Capture the cell that displays the provided text and extract its [x, y] central coordinate. 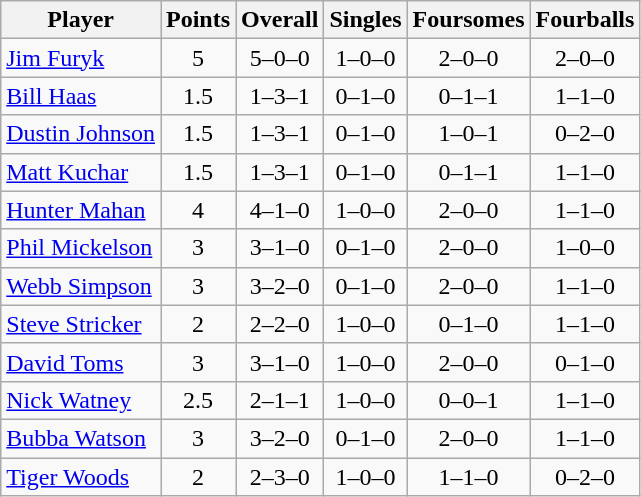
Bill Haas [81, 96]
4 [198, 210]
Phil Mickelson [81, 248]
2.5 [198, 400]
Steve Stricker [81, 324]
Webb Simpson [81, 286]
5–0–0 [280, 58]
Hunter Mahan [81, 210]
Dustin Johnson [81, 134]
Player [81, 20]
Singles [366, 20]
Tiger Woods [81, 477]
0–0–1 [468, 400]
Jim Furyk [81, 58]
5 [198, 58]
Overall [280, 20]
Matt Kuchar [81, 172]
Fourballs [585, 20]
4–1–0 [280, 210]
Points [198, 20]
Nick Watney [81, 400]
2–3–0 [280, 477]
David Toms [81, 362]
Bubba Watson [81, 438]
2–2–0 [280, 324]
1–0–1 [468, 134]
Foursomes [468, 20]
2–1–1 [280, 400]
